Pinpoint the cell where the given text exists, returning its [x, y] midpoint coordinate. 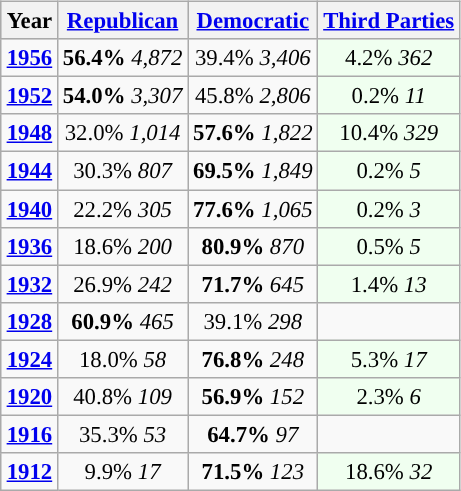
0.2% 5 [389, 171]
Third Parties [389, 21]
64.7% 97 [253, 434]
26.9% 242 [122, 284]
30.3% 807 [122, 171]
35.3% 53 [122, 434]
1920 [29, 396]
1940 [29, 209]
69.5% 1,849 [253, 171]
Year [29, 21]
57.6% 1,822 [253, 133]
1948 [29, 133]
1928 [29, 321]
39.1% 298 [253, 321]
1932 [29, 284]
32.0% 1,014 [122, 133]
4.2% 362 [389, 58]
71.7% 645 [253, 284]
56.4% 4,872 [122, 58]
0.2% 11 [389, 96]
Democratic [253, 21]
0.2% 3 [389, 209]
18.6% 32 [389, 472]
56.9% 152 [253, 396]
10.4% 329 [389, 133]
1956 [29, 58]
22.2% 305 [122, 209]
1944 [29, 171]
71.5% 123 [253, 472]
9.9% 17 [122, 472]
1.4% 13 [389, 284]
80.9% 870 [253, 246]
1952 [29, 96]
5.3% 17 [389, 359]
1912 [29, 472]
18.6% 200 [122, 246]
2.3% 6 [389, 396]
Republican [122, 21]
54.0% 3,307 [122, 96]
76.8% 248 [253, 359]
77.6% 1,065 [253, 209]
39.4% 3,406 [253, 58]
1936 [29, 246]
1916 [29, 434]
18.0% 58 [122, 359]
1924 [29, 359]
40.8% 109 [122, 396]
60.9% 465 [122, 321]
0.5% 5 [389, 246]
45.8% 2,806 [253, 96]
